For the text-containing cell, return its midpoint in (x, y) coordinate format. 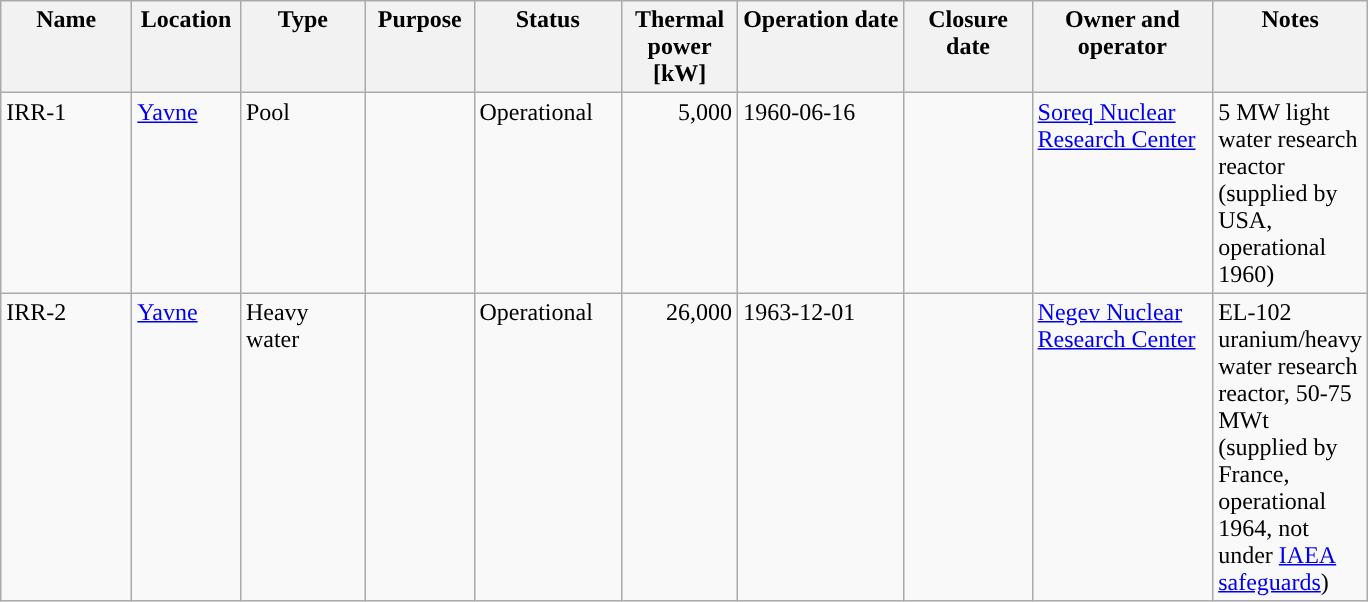
Location (186, 47)
IRR-1 (66, 193)
Heavy water (302, 447)
1963-12-01 (821, 447)
Pool (302, 193)
EL-102 uranium/heavy water research reactor, 50-75 MWt (supplied by France, operational 1964, not under IAEA safeguards) (1290, 447)
1960-06-16 (821, 193)
Soreq Nuclear Research Center (1122, 193)
Purpose (420, 47)
Owner and operator (1122, 47)
Type (302, 47)
Thermal power [kW] (680, 47)
Negev Nuclear Research Center (1122, 447)
Status (548, 47)
IRR-2 (66, 447)
Operation date (821, 47)
Closure date (968, 47)
Name (66, 47)
Notes (1290, 47)
26,000 (680, 447)
5,000 (680, 193)
5 MW light water research reactor (supplied by USA, operational 1960) (1290, 193)
